For the text-containing cell, return its midpoint in (X, Y) coordinate format. 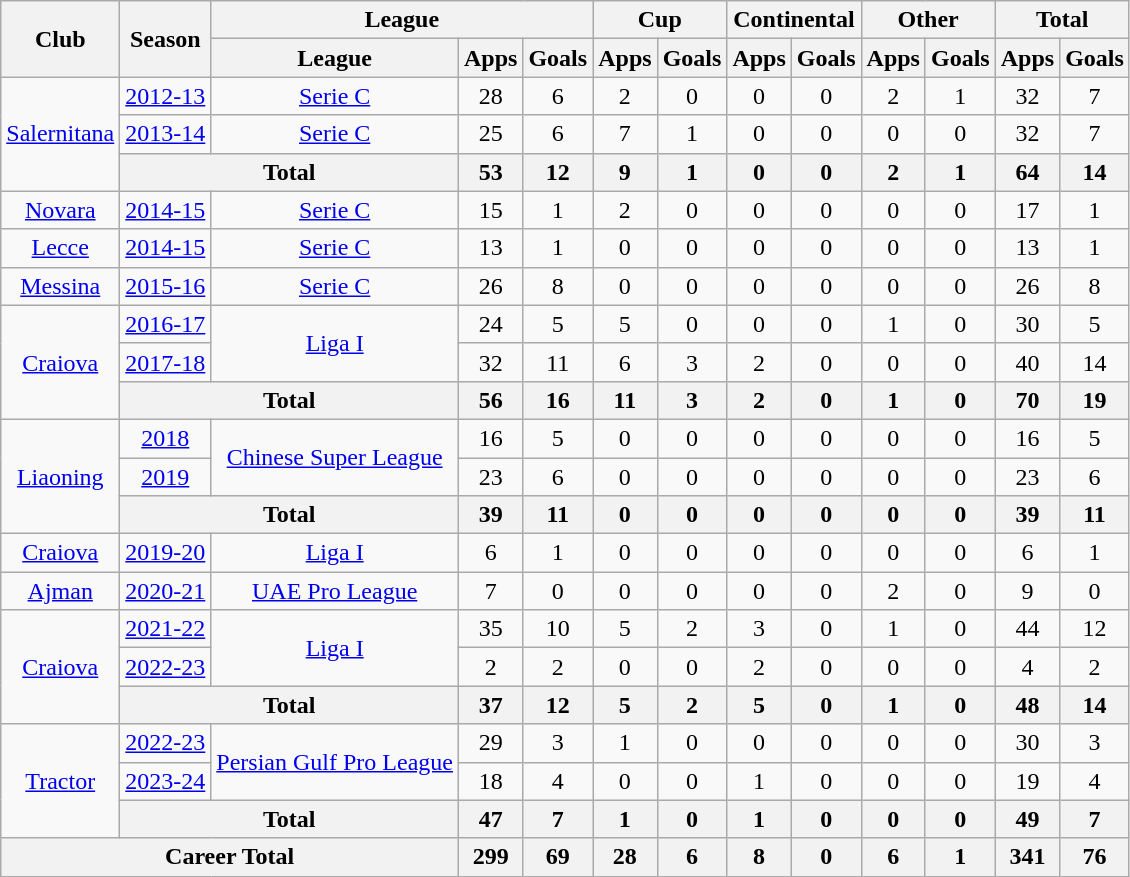
341 (1027, 857)
Ajman (60, 591)
2013-14 (166, 134)
2018 (166, 438)
2019 (166, 477)
48 (1027, 705)
69 (558, 857)
18 (490, 781)
Chinese Super League (335, 457)
25 (490, 134)
2019-20 (166, 553)
Club (60, 39)
2020-21 (166, 591)
2012-13 (166, 96)
10 (558, 629)
Novara (60, 210)
Messina (60, 286)
44 (1027, 629)
49 (1027, 819)
Other (928, 20)
53 (490, 172)
2015-16 (166, 286)
Liaoning (60, 476)
64 (1027, 172)
Tractor (60, 781)
2023-24 (166, 781)
37 (490, 705)
Career Total (230, 857)
Continental (794, 20)
Salernitana (60, 134)
Persian Gulf Pro League (335, 762)
299 (490, 857)
Cup (660, 20)
40 (1027, 362)
2017-18 (166, 362)
29 (490, 743)
47 (490, 819)
56 (490, 400)
UAE Pro League (335, 591)
76 (1095, 857)
Season (166, 39)
35 (490, 629)
17 (1027, 210)
24 (490, 324)
2016-17 (166, 324)
Lecce (60, 248)
2021-22 (166, 629)
15 (490, 210)
70 (1027, 400)
